Provide the (x, y) coordinate of the cell's center where the given text is located.  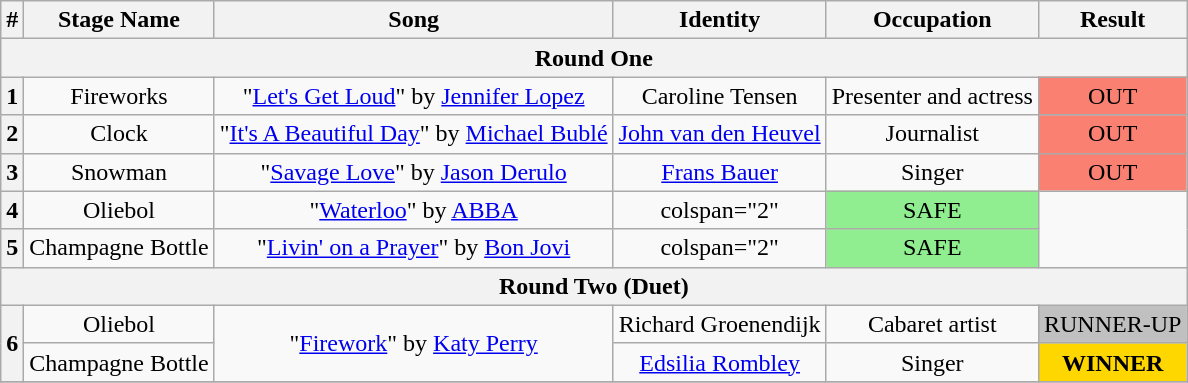
Occupation (932, 20)
5 (12, 248)
RUNNER-UP (1112, 324)
Clock (119, 134)
# (12, 20)
Stage Name (119, 20)
"It's A Beautiful Day" by Michael Bublé (414, 134)
Round One (594, 58)
John van den Heuvel (720, 134)
2 (12, 134)
Identity (720, 20)
WINNER (1112, 362)
Cabaret artist (932, 324)
Round Two (Duet) (594, 286)
Edsilia Rombley (720, 362)
Song (414, 20)
Caroline Tensen (720, 96)
Richard Groenendijk (720, 324)
3 (12, 172)
Presenter and actress (932, 96)
Result (1112, 20)
6 (12, 343)
"Livin' on a Prayer" by Bon Jovi (414, 248)
"Waterloo" by ABBA (414, 210)
Snowman (119, 172)
Journalist (932, 134)
"Firework" by Katy Perry (414, 343)
"Savage Love" by Jason Derulo (414, 172)
Frans Bauer (720, 172)
"Let's Get Loud" by Jennifer Lopez (414, 96)
4 (12, 210)
Fireworks (119, 96)
1 (12, 96)
